Extract the (x, y) coordinate from the center of the cell holding the provided text.  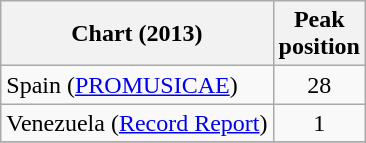
1 (319, 123)
Venezuela (Record Report) (137, 123)
28 (319, 85)
Chart (2013) (137, 34)
Spain (PROMUSICAE) (137, 85)
Peakposition (319, 34)
